Find where the given text appears and provide that cell's center as (X, Y) coordinate. 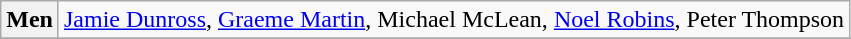
Men (30, 20)
Jamie Dunross, Graeme Martin, Michael McLean, Noel Robins, Peter Thompson (454, 20)
